For the text-containing cell, return its midpoint in [x, y] coordinate format. 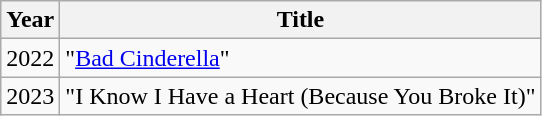
Title [300, 20]
2022 [30, 58]
2023 [30, 96]
"Bad Cinderella" [300, 58]
"I Know I Have a Heart (Because You Broke It)" [300, 96]
Year [30, 20]
